Provide the (x, y) coordinate of the cell's center where the given text is located.  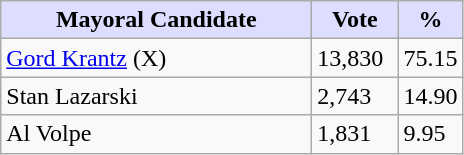
Stan Lazarski (156, 96)
14.90 (430, 96)
Vote (355, 20)
Al Volpe (156, 134)
2,743 (355, 96)
% (430, 20)
Mayoral Candidate (156, 20)
1,831 (355, 134)
75.15 (430, 58)
Gord Krantz (X) (156, 58)
9.95 (430, 134)
13,830 (355, 58)
